Find where the given text appears and provide that cell's center as [X, Y] coordinate. 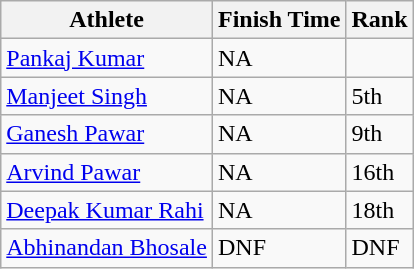
Abhinandan Bhosale [107, 248]
Arvind Pawar [107, 172]
Finish Time [279, 20]
5th [380, 96]
Ganesh Pawar [107, 134]
16th [380, 172]
9th [380, 134]
Deepak Kumar Rahi [107, 210]
Rank [380, 20]
Athlete [107, 20]
18th [380, 210]
Manjeet Singh [107, 96]
Pankaj Kumar [107, 58]
